Pinpoint the cell where the given text exists, returning its (x, y) midpoint coordinate. 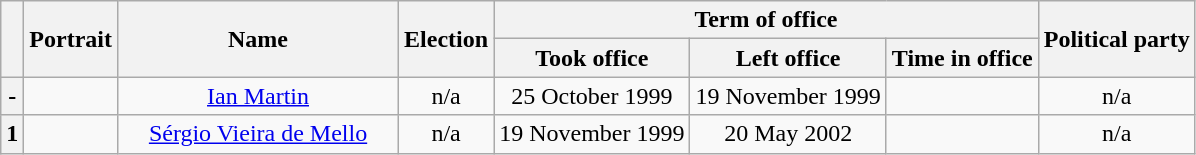
- (12, 96)
Election (446, 39)
Time in office (962, 58)
1 (12, 134)
Name (258, 39)
Term of office (766, 20)
Political party (1116, 39)
Portrait (71, 39)
Sérgio Vieira de Mello (258, 134)
Ian Martin (258, 96)
Left office (788, 58)
Took office (592, 58)
25 October 1999 (592, 96)
20 May 2002 (788, 134)
